Locate the cell with the specified text and output its [x, y] center coordinate. 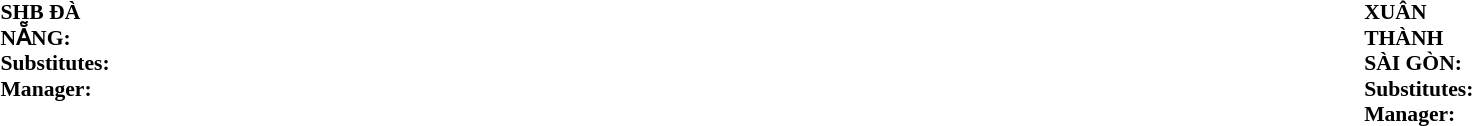
Substitutes: [54, 63]
Manager: [54, 89]
SHB ĐÀ NẴNG: [54, 26]
